From the cell containing the given text, extract its center point as [X, Y] coordinate. 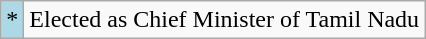
Elected as Chief Minister of Tamil Nadu [224, 20]
* [12, 20]
